Determine the (x, y) coordinate at the center of the cell enclosing the given text.  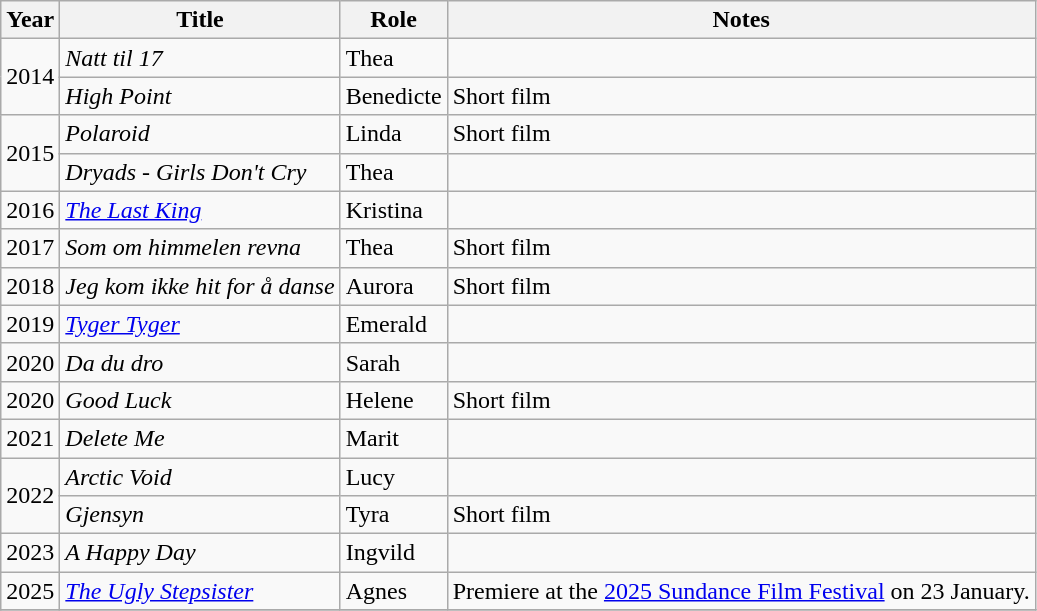
Jeg kom ikke hit for å danse (200, 286)
Emerald (394, 324)
2014 (30, 77)
Aurora (394, 286)
Tyger Tyger (200, 324)
Year (30, 20)
Lucy (394, 477)
Arctic Void (200, 477)
Kristina (394, 210)
Title (200, 20)
2022 (30, 496)
2015 (30, 153)
Da du dro (200, 362)
2021 (30, 438)
A Happy Day (200, 553)
Polaroid (200, 134)
Som om himmelen revna (200, 248)
2017 (30, 248)
Ingvild (394, 553)
2019 (30, 324)
High Point (200, 96)
Agnes (394, 591)
The Ugly Stepsister (200, 591)
Notes (741, 20)
Helene (394, 400)
Gjensyn (200, 515)
Linda (394, 134)
Dryads - Girls Don't Cry (200, 172)
Role (394, 20)
Tyra (394, 515)
Good Luck (200, 400)
2023 (30, 553)
Delete Me (200, 438)
2016 (30, 210)
2025 (30, 591)
Natt til 17 (200, 58)
The Last King (200, 210)
2018 (30, 286)
Premiere at the 2025 Sundance Film Festival on 23 January. (741, 591)
Sarah (394, 362)
Marit (394, 438)
Benedicte (394, 96)
